Determine the [X, Y] coordinate at the center of the cell enclosing the given text.  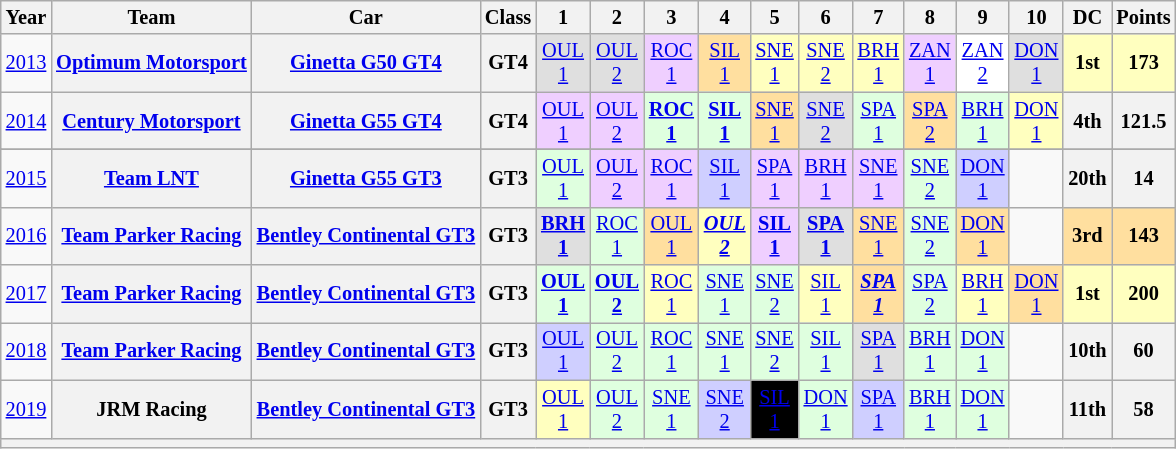
Car [366, 17]
Team [152, 17]
Optimum Motorsport [152, 63]
60 [1144, 351]
3 [672, 17]
2014 [26, 121]
DC [1087, 17]
173 [1144, 63]
143 [1144, 236]
121.5 [1144, 121]
Century Motorsport [152, 121]
ZAN1 [930, 63]
2018 [26, 351]
9 [983, 17]
Points [1144, 17]
200 [1144, 294]
2016 [26, 236]
Ginetta G55 GT3 [366, 178]
8 [930, 17]
Year [26, 17]
7 [878, 17]
2 [617, 17]
Team LNT [152, 178]
Ginetta G55 GT4 [366, 121]
58 [1144, 409]
5 [774, 17]
Class [508, 17]
2013 [26, 63]
4th [1087, 121]
6 [826, 17]
1 [563, 17]
2015 [26, 178]
10 [1036, 17]
Ginetta G50 GT4 [366, 63]
3rd [1087, 236]
JRM Racing [152, 409]
20th [1087, 178]
2017 [26, 294]
10th [1087, 351]
4 [725, 17]
ZAN2 [983, 63]
2019 [26, 409]
14 [1144, 178]
11th [1087, 409]
